Pinpoint the cell where the given text exists, returning its [x, y] midpoint coordinate. 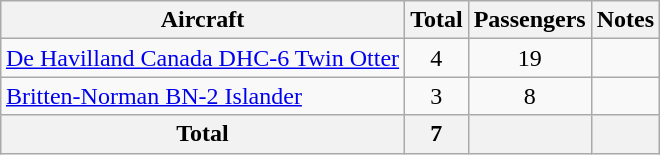
7 [437, 134]
8 [530, 96]
Aircraft [202, 20]
De Havilland Canada DHC-6 Twin Otter [202, 58]
Passengers [530, 20]
Britten-Norman BN-2 Islander [202, 96]
19 [530, 58]
3 [437, 96]
4 [437, 58]
Notes [625, 20]
